Detect which cell encompasses the target text, then output its (x, y) center coordinate. 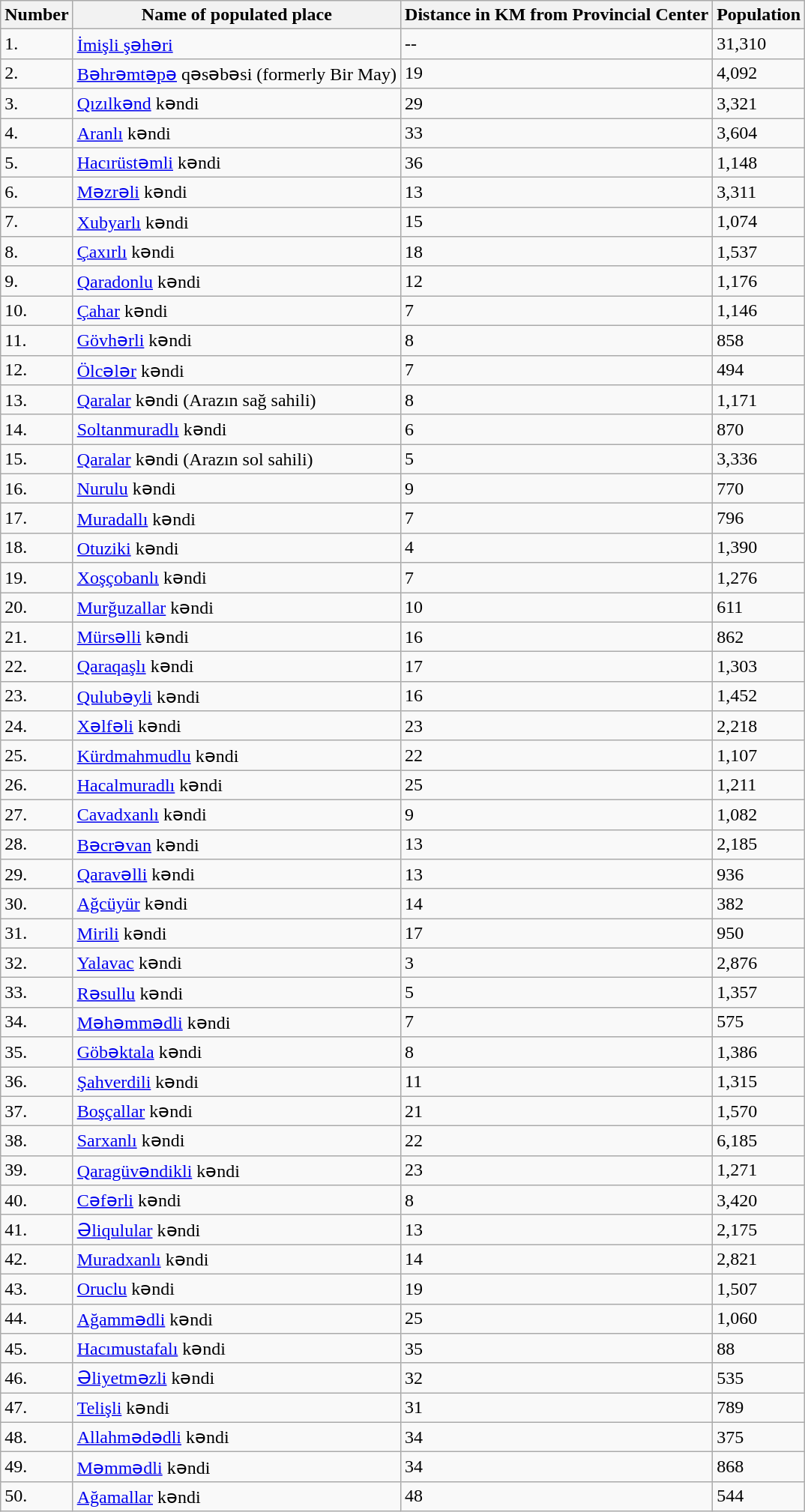
575 (759, 1022)
936 (759, 874)
13. (37, 400)
Ölcələr kəndi (237, 370)
Hacımustafalı kəndi (237, 1349)
Mirili kəndi (237, 934)
1,146 (759, 311)
2,821 (759, 1260)
9. (37, 281)
Qaralar kəndi (Arazın sol sahili) (237, 459)
31,310 (759, 44)
1. (37, 44)
48. (37, 1437)
36 (557, 163)
48 (557, 1496)
12. (37, 370)
42. (37, 1260)
1,082 (759, 814)
858 (759, 340)
37. (37, 1111)
Çaxırlı kəndi (237, 252)
1,390 (759, 548)
10 (557, 607)
Hacalmuradlı kəndi (237, 785)
3. (37, 103)
28. (37, 844)
Ağammədli kəndi (237, 1319)
1,303 (759, 667)
Sarxanlı kəndi (237, 1141)
8. (37, 252)
862 (759, 637)
34. (37, 1022)
4. (37, 133)
6. (37, 193)
31. (37, 934)
41. (37, 1230)
33 (557, 133)
Məzrəli kəndi (237, 193)
22. (37, 667)
1,148 (759, 163)
611 (759, 607)
535 (759, 1378)
32. (37, 963)
1,107 (759, 755)
3,321 (759, 103)
1,271 (759, 1170)
36. (37, 1082)
11 (557, 1082)
2,218 (759, 726)
375 (759, 1437)
Ağcüyür kəndi (237, 904)
Əliqulular kəndi (237, 1230)
17. (37, 518)
Otuziki kəndi (237, 548)
Number (37, 15)
44. (37, 1319)
3 (557, 963)
Aranlı kəndi (237, 133)
Bəhrəmtəpə qəsəbəsi (formerly Bir May) (237, 73)
30. (37, 904)
10. (37, 311)
Qızılkənd kəndi (237, 103)
40. (37, 1200)
1,315 (759, 1082)
7. (37, 222)
Telişli kəndi (237, 1408)
Allahmədədli kəndi (237, 1437)
Göbəktala kəndi (237, 1052)
Qaravəlli kəndi (237, 874)
494 (759, 370)
870 (759, 429)
Gövhərli kəndi (237, 340)
49. (37, 1467)
382 (759, 904)
24. (37, 726)
6 (557, 429)
Şahverdili kəndi (237, 1082)
Muradallı kəndi (237, 518)
4,092 (759, 73)
1,452 (759, 696)
19. (37, 578)
32 (557, 1378)
15. (37, 459)
770 (759, 489)
Cəfərli kəndi (237, 1200)
Məhəmmədli kəndi (237, 1022)
Murğuzallar kəndi (237, 607)
3,420 (759, 1200)
26. (37, 785)
Soltanmuradlı kəndi (237, 429)
Qulubəyli kəndi (237, 696)
39. (37, 1170)
3,336 (759, 459)
Əliyetməzli kəndi (237, 1378)
Ağamallar kəndi (237, 1496)
Kürdmahmudlu kəndi (237, 755)
868 (759, 1467)
14. (37, 429)
18. (37, 548)
1,171 (759, 400)
Qaragüvəndikli kəndi (237, 1170)
Bəcrəvan kəndi (237, 844)
2,175 (759, 1230)
45. (37, 1349)
35. (37, 1052)
33. (37, 993)
1,060 (759, 1319)
1,176 (759, 281)
Rəsullu kəndi (237, 993)
1,537 (759, 252)
11. (37, 340)
4 (557, 548)
Oruclu kəndi (237, 1289)
15 (557, 222)
Distance in KM from Provincial Center (557, 15)
950 (759, 934)
29. (37, 874)
Muradxanlı kəndi (237, 1260)
Çahar kəndi (237, 311)
20. (37, 607)
1,357 (759, 993)
Qaralar kəndi (Arazın sağ sahili) (237, 400)
50. (37, 1496)
1,386 (759, 1052)
Yalavac kəndi (237, 963)
Xəlfəli kəndi (237, 726)
Mürsəlli kəndi (237, 637)
Məmmədli kəndi (237, 1467)
29 (557, 103)
12 (557, 281)
88 (759, 1349)
2,185 (759, 844)
23. (37, 696)
16. (37, 489)
Qaraqaşlı kəndi (237, 667)
27. (37, 814)
796 (759, 518)
-- (557, 44)
35 (557, 1349)
1,570 (759, 1111)
25. (37, 755)
6,185 (759, 1141)
Boşçallar kəndi (237, 1111)
18 (557, 252)
3,311 (759, 193)
47. (37, 1408)
Xoşçobanlı kəndi (237, 578)
31 (557, 1408)
Name of populated place (237, 15)
1,276 (759, 578)
1,507 (759, 1289)
2,876 (759, 963)
21. (37, 637)
38. (37, 1141)
Xubyarlı kəndi (237, 222)
Cavadxanlı kəndi (237, 814)
789 (759, 1408)
46. (37, 1378)
Nurulu kəndi (237, 489)
Population (759, 15)
Qaradonlu kəndi (237, 281)
43. (37, 1289)
21 (557, 1111)
544 (759, 1496)
1,211 (759, 785)
Hacırüstəmli kəndi (237, 163)
1,074 (759, 222)
2. (37, 73)
3,604 (759, 133)
İmişli şəhəri (237, 44)
5. (37, 163)
